Search for the cell housing the specified text and yield its [x, y] center coordinate. 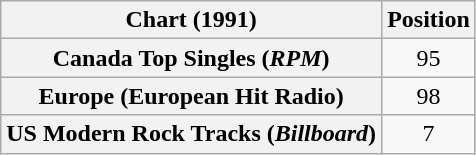
98 [429, 96]
Chart (1991) [192, 20]
Europe (European Hit Radio) [192, 96]
US Modern Rock Tracks (Billboard) [192, 134]
7 [429, 134]
95 [429, 58]
Canada Top Singles (RPM) [192, 58]
Position [429, 20]
